Capture the cell that displays the provided text and extract its (X, Y) central coordinate. 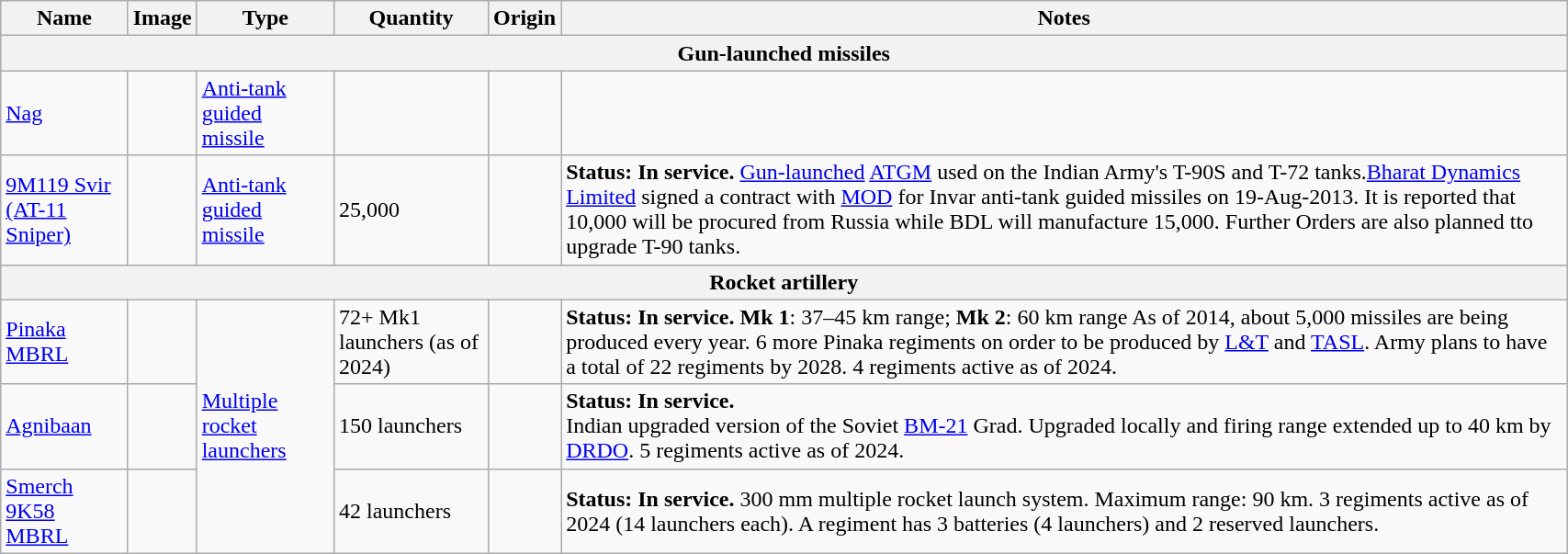
Origin (525, 18)
150 launchers (412, 426)
Nag (64, 113)
Rocket artillery (784, 282)
Notes (1064, 18)
Name (64, 18)
Multiple rocket launchers (265, 426)
25,000 (412, 209)
Agnibaan (64, 426)
Pinaka MBRL (64, 342)
42 launchers (412, 511)
Gun-launched missiles (784, 53)
Type (265, 18)
Image (162, 18)
Quantity (412, 18)
Smerch 9K58 MBRL (64, 511)
72+ Mk1 launchers (as of 2024) (412, 342)
9M119 Svir(AT-11 Sniper) (64, 209)
